Extract the (x, y) coordinate from the center of the cell holding the provided text.  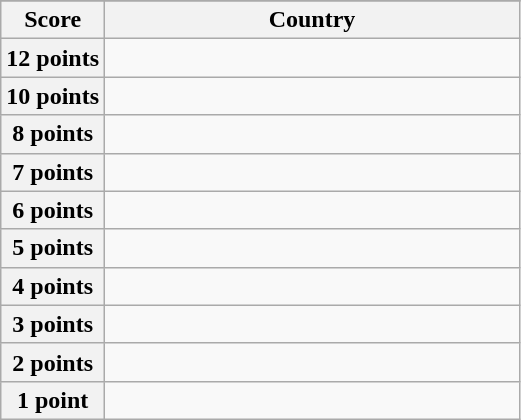
10 points (53, 96)
8 points (53, 134)
Score (53, 20)
6 points (53, 210)
12 points (53, 58)
7 points (53, 172)
3 points (53, 324)
1 point (53, 400)
5 points (53, 248)
Country (312, 20)
4 points (53, 286)
2 points (53, 362)
